Locate the cell with the specified text and output its (x, y) center coordinate. 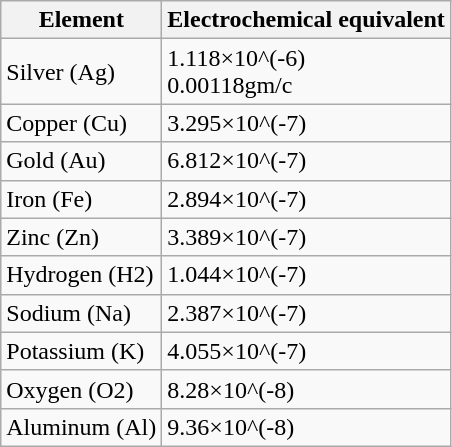
Copper (Cu) (82, 123)
Oxygen (O2) (82, 389)
Iron (Fe) (82, 199)
8.28×10^(-8) (306, 389)
1.118×10^(-6)0.00118gm/c (306, 72)
Element (82, 20)
3.389×10^(-7) (306, 237)
6.812×10^(-7) (306, 161)
Hydrogen (H2) (82, 275)
Potassium (K) (82, 351)
Aluminum (Al) (82, 427)
Zinc (Zn) (82, 237)
Electrochemical equivalent (306, 20)
Sodium (Na) (82, 313)
3.295×10^(-7) (306, 123)
9.36×10^(-8) (306, 427)
Gold (Au) (82, 161)
4.055×10^(-7) (306, 351)
Silver (Ag) (82, 72)
2.387×10^(-7) (306, 313)
2.894×10^(-7) (306, 199)
1.044×10^(-7) (306, 275)
